Provide the (x, y) coordinate of the cell's center where the given text is located.  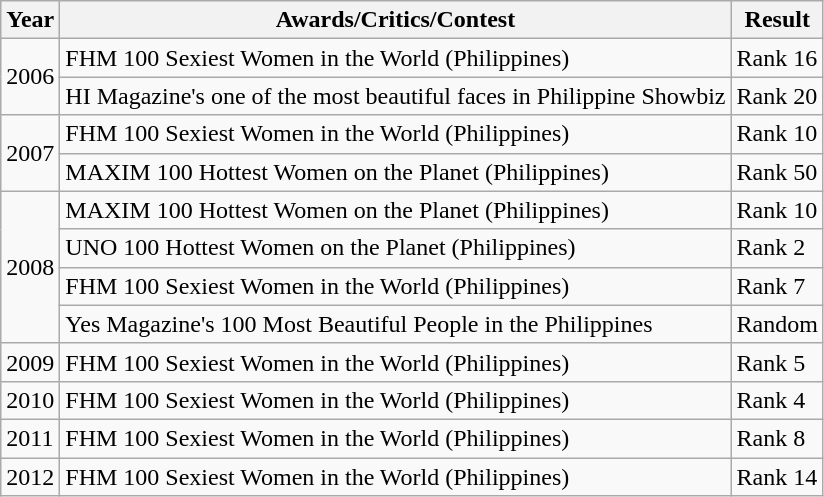
Result (777, 20)
Rank 20 (777, 96)
2010 (30, 400)
HI Magazine's one of the most beautiful faces in Philippine Showbiz (396, 96)
2007 (30, 153)
Random (777, 324)
2011 (30, 438)
Rank 8 (777, 438)
Rank 16 (777, 58)
UNO 100 Hottest Women on the Planet (Philippines) (396, 248)
Rank 2 (777, 248)
Rank 14 (777, 477)
Rank 5 (777, 362)
Rank 50 (777, 172)
Awards/Critics/Contest (396, 20)
Year (30, 20)
Yes Magazine's 100 Most Beautiful People in the Philippines (396, 324)
2006 (30, 77)
Rank 7 (777, 286)
2012 (30, 477)
2009 (30, 362)
2008 (30, 267)
Rank 4 (777, 400)
